Detect which cell encompasses the target text, then output its [X, Y] center coordinate. 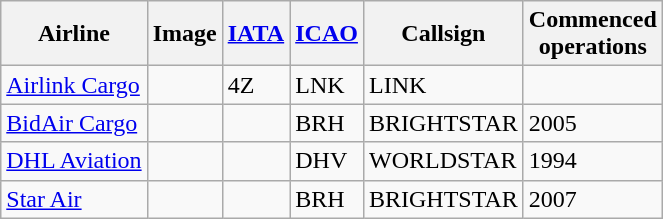
4Z [256, 85]
Airlink Cargo [74, 85]
LINK [443, 85]
IATA [256, 34]
LNK [327, 85]
WORLDSTAR [443, 161]
DHV [327, 161]
Image [184, 34]
2007 [592, 199]
2005 [592, 123]
Commencedoperations [592, 34]
Star Air [74, 199]
DHL Aviation [74, 161]
Airline [74, 34]
ICAO [327, 34]
1994 [592, 161]
Callsign [443, 34]
BidAir Cargo [74, 123]
